For the text-containing cell, return its midpoint in [X, Y] coordinate format. 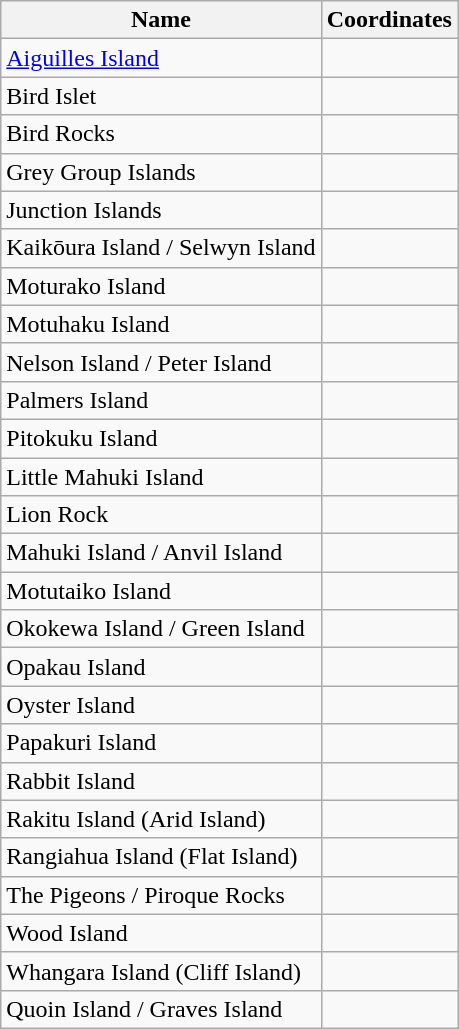
Motuhaku Island [161, 324]
Rabbit Island [161, 781]
Oyster Island [161, 705]
The Pigeons / Piroque Rocks [161, 895]
Opakau Island [161, 667]
Moturako Island [161, 286]
Wood Island [161, 933]
Palmers Island [161, 400]
Aiguilles Island [161, 58]
Name [161, 20]
Coordinates [389, 20]
Motutaiko Island [161, 591]
Little Mahuki Island [161, 477]
Pitokuku Island [161, 438]
Quoin Island / Graves Island [161, 1009]
Mahuki Island / Anvil Island [161, 553]
Grey Group Islands [161, 172]
Bird Rocks [161, 134]
Lion Rock [161, 515]
Whangara Island (Cliff Island) [161, 971]
Bird Islet [161, 96]
Junction Islands [161, 210]
Okokewa Island / Green Island [161, 629]
Papakuri Island [161, 743]
Rakitu Island (Arid Island) [161, 819]
Rangiahua Island (Flat Island) [161, 857]
Nelson Island / Peter Island [161, 362]
Kaikōura Island / Selwyn Island [161, 248]
